Locate the cell with the specified text and output its [x, y] center coordinate. 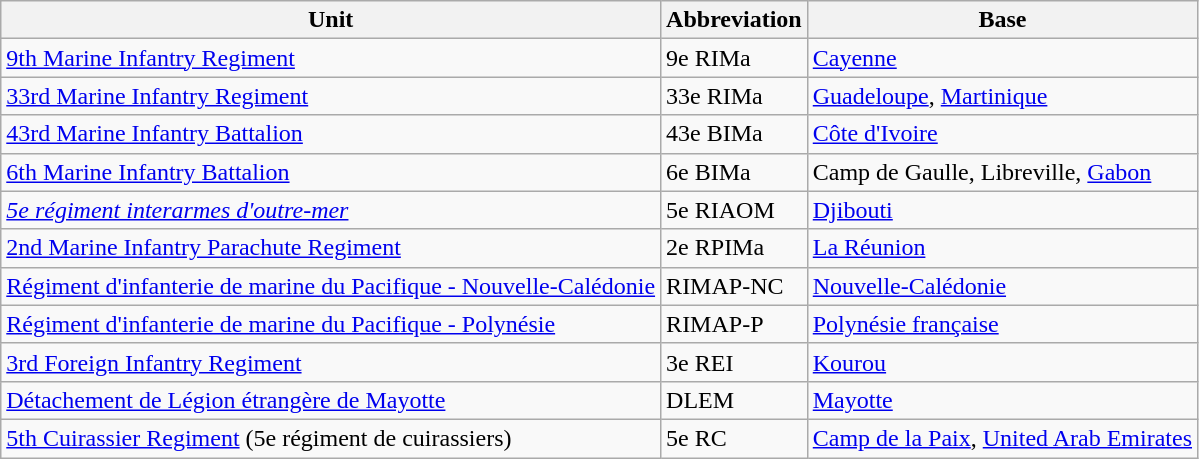
Polynésie française [1002, 324]
43rd Marine Infantry Battalion [331, 134]
5e RC [734, 438]
Régiment d'infanterie de marine du Pacifique - Polynésie [331, 324]
43e BIMa [734, 134]
2e RPIMa [734, 248]
33e RIMa [734, 96]
Côte d'Ivoire [1002, 134]
33rd Marine Infantry Regiment [331, 96]
Détachement de Légion étrangère de Mayotte [331, 400]
Djibouti [1002, 210]
Camp de Gaulle, Libreville, Gabon [1002, 172]
Régiment d'infanterie de marine du Pacifique - Nouvelle-Calédonie [331, 286]
2nd Marine Infantry Parachute Regiment [331, 248]
5e RIAOM [734, 210]
3e REI [734, 362]
La Réunion [1002, 248]
Unit [331, 20]
6e BIMa [734, 172]
3rd Foreign Infantry Regiment [331, 362]
5e régiment interarmes d'outre-mer [331, 210]
Base [1002, 20]
DLEM [734, 400]
9e RIMa [734, 58]
RIMAP-NC [734, 286]
9th Marine Infantry Regiment [331, 58]
Nouvelle-Calédonie [1002, 286]
Kourou [1002, 362]
RIMAP-P [734, 324]
Abbreviation [734, 20]
Camp de la Paix, United Arab Emirates [1002, 438]
6th Marine Infantry Battalion [331, 172]
5th Cuirassier Regiment (5e régiment de cuirassiers) [331, 438]
Cayenne [1002, 58]
Guadeloupe, Martinique [1002, 96]
Mayotte [1002, 400]
